Return [X, Y] of the center of cell containing provided text 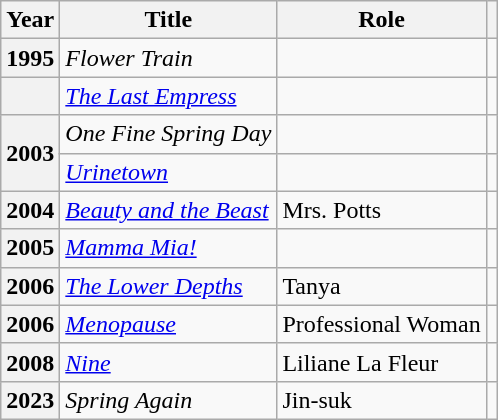
Title [168, 20]
Professional Woman [382, 324]
Jin-suk [382, 400]
One Fine Spring Day [168, 134]
Flower Train [168, 58]
Mrs. Potts [382, 210]
2023 [30, 400]
Urinetown [168, 172]
2003 [30, 153]
Year [30, 20]
1995 [30, 58]
Menopause [168, 324]
2005 [30, 248]
Nine [168, 362]
Spring Again [168, 400]
Role [382, 20]
The Last Empress [168, 96]
2004 [30, 210]
2008 [30, 362]
Beauty and the Beast [168, 210]
Tanya [382, 286]
Liliane La Fleur [382, 362]
Mamma Mia! [168, 248]
The Lower Depths [168, 286]
